Return [X, Y] of the center of cell containing provided text 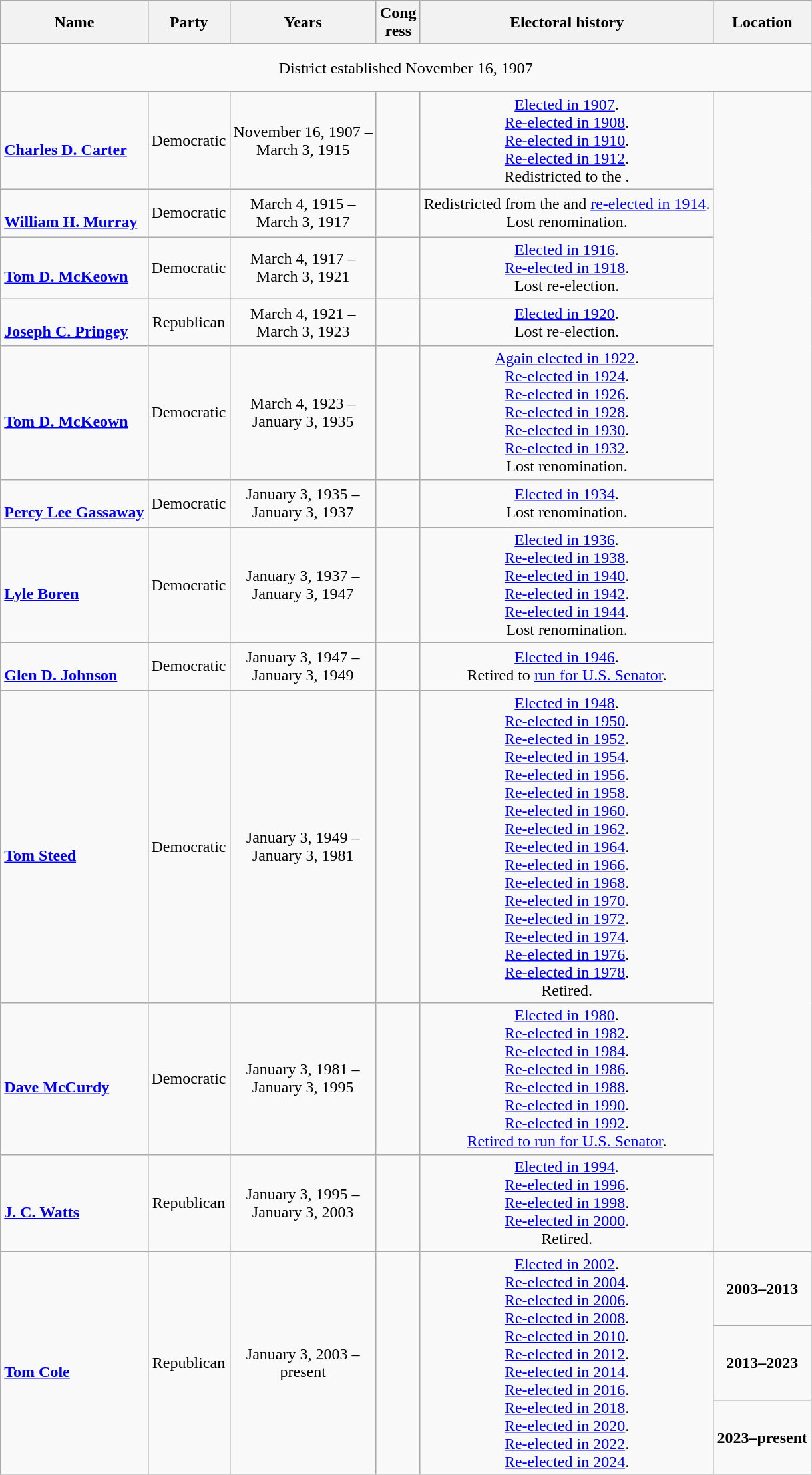
January 3, 1947 –January 3, 1949 [303, 666]
Elected in 1920.Lost re-election. [567, 322]
Elected in 1916.Re-elected in 1918.Lost re-election. [567, 268]
January 3, 1981 –January 3, 1995 [303, 1078]
Elected in 1907.Re-elected in 1908.Re-elected in 1910.Re-elected in 1912.Redistricted to the . [567, 140]
William H. Murray [75, 213]
Elected in 1994.Re-elected in 1996.Re-elected in 1998.Re-elected in 2000.Retired. [567, 1203]
November 16, 1907 –March 3, 1915 [303, 140]
2023–present [763, 1438]
Elected in 1946.Retired to run for U.S. Senator. [567, 666]
Percy Lee Gassaway [75, 503]
District established November 16, 1907 [406, 68]
Party [189, 23]
Lyle Boren [75, 584]
March 4, 1915 –March 3, 1917 [303, 213]
Location [763, 23]
Tom Steed [75, 847]
January 3, 2003 –present [303, 1363]
March 4, 1921 –March 3, 1923 [303, 322]
Again elected in 1922.Re-elected in 1924.Re-elected in 1926.Re-elected in 1928.Re-elected in 1930.Re-elected in 1932.Lost renomination. [567, 413]
J. C. Watts [75, 1203]
2003–2013 [763, 1289]
Elected in 1936.Re-elected in 1938.Re-elected in 1940.Re-elected in 1942.Re-elected in 1944.Lost renomination. [567, 584]
Glen D. Johnson [75, 666]
Joseph C. Pringey [75, 322]
January 3, 1937 –January 3, 1947 [303, 584]
January 3, 1949 –January 3, 1981 [303, 847]
2013–2023 [763, 1363]
Congress [398, 23]
March 4, 1923 –January 3, 1935 [303, 413]
Years [303, 23]
Elected in 1934.Lost renomination. [567, 503]
Dave McCurdy [75, 1078]
March 4, 1917 –March 3, 1921 [303, 268]
Tom Cole [75, 1363]
Charles D. Carter [75, 140]
January 3, 1935 –January 3, 1937 [303, 503]
Electoral history [567, 23]
Name [75, 23]
Redistricted from the and re-elected in 1914.Lost renomination. [567, 213]
January 3, 1995 –January 3, 2003 [303, 1203]
